Determine the (x, y) coordinate at the center of the cell enclosing the given text.  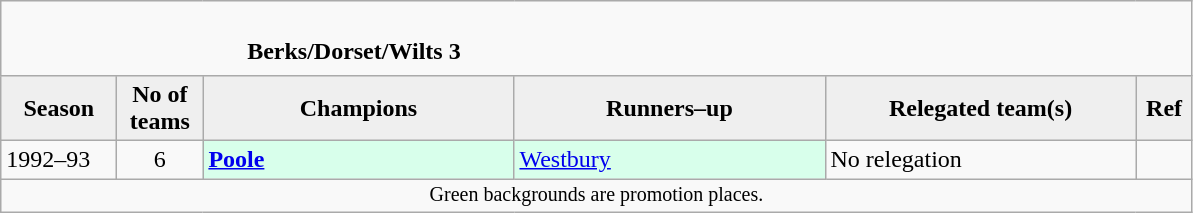
1992–93 (59, 159)
Poole (358, 159)
Ref (1164, 108)
Relegated team(s) (980, 108)
Season (59, 108)
Westbury (670, 159)
Green backgrounds are promotion places. (596, 194)
Champions (358, 108)
6 (160, 159)
No of teams (160, 108)
No relegation (980, 159)
Runners–up (670, 108)
